Capture the cell that displays the provided text and extract its (x, y) central coordinate. 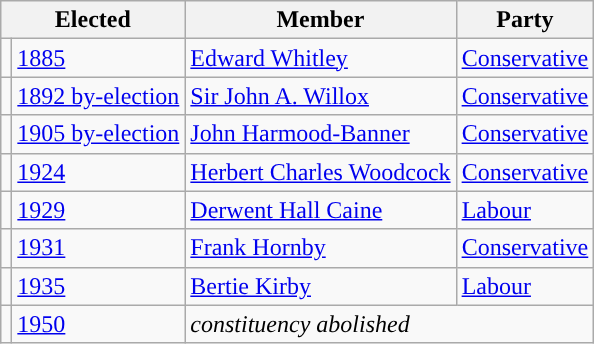
Edward Whitley (320, 58)
constituency abolished (390, 324)
Herbert Charles Woodcock (320, 172)
1885 (98, 58)
Frank Hornby (320, 248)
Member (320, 20)
1931 (98, 248)
John Harmood-Banner (320, 134)
Sir John A. Willox (320, 96)
Bertie Kirby (320, 286)
Derwent Hall Caine (320, 210)
Elected (93, 20)
1892 by-election (98, 96)
Party (525, 20)
1935 (98, 286)
1924 (98, 172)
1929 (98, 210)
1905 by-election (98, 134)
1950 (98, 324)
